Provide the [x, y] coordinate of the cell's center where the given text is located.  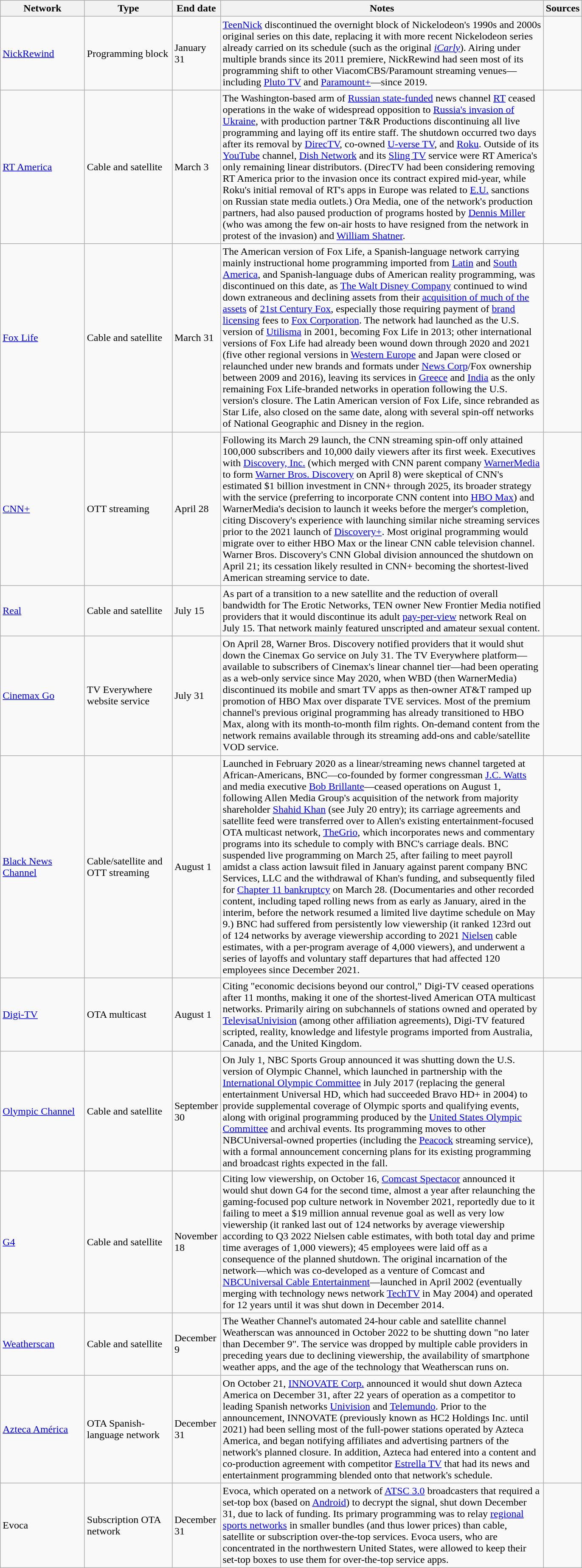
RT America [42, 167]
Evoca [42, 1526]
July 15 [196, 611]
January 31 [196, 53]
Olympic Channel [42, 1111]
March 31 [196, 338]
Programming block [128, 53]
OTA multicast [128, 1015]
Real [42, 611]
Azteca América [42, 1429]
July 31 [196, 695]
Weatherscan [42, 1344]
Network [42, 8]
Fox Life [42, 338]
Notes [382, 8]
G4 [42, 1241]
End date [196, 8]
September 30 [196, 1111]
Cinemax Go [42, 695]
November 18 [196, 1241]
CNN+ [42, 509]
Cable/satellite and OTT streaming [128, 867]
March 3 [196, 167]
April 28 [196, 509]
Sources [563, 8]
TV Everywhere website service [128, 695]
Type [128, 8]
Black News Channel [42, 867]
OTT streaming [128, 509]
NickRewind [42, 53]
Subscription OTA network [128, 1526]
December 9 [196, 1344]
Digi-TV [42, 1015]
OTA Spanish-language network [128, 1429]
